Find where the given text appears and provide that cell's center as [X, Y] coordinate. 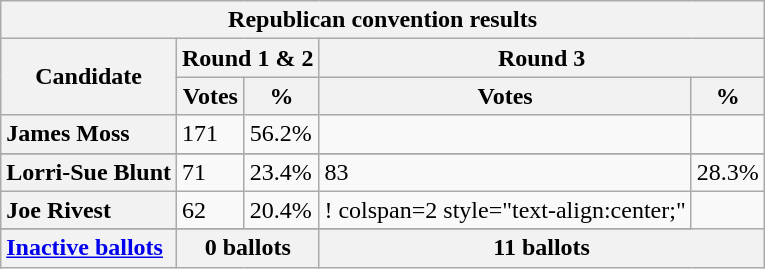
Round 1 & 2 [248, 58]
Lorri-Sue Blunt [89, 172]
83 [505, 172]
20.4% [282, 210]
Inactive ballots [89, 248]
Republican convention results [383, 20]
23.4% [282, 172]
James Moss [89, 134]
71 [211, 172]
56.2% [282, 134]
171 [211, 134]
62 [211, 210]
Round 3 [542, 58]
! colspan=2 style="text-align:center;" [505, 210]
11 ballots [542, 248]
0 ballots [248, 248]
Joe Rivest [89, 210]
28.3% [728, 172]
Candidate [89, 77]
